Search for the cell housing the specified text and yield its (x, y) center coordinate. 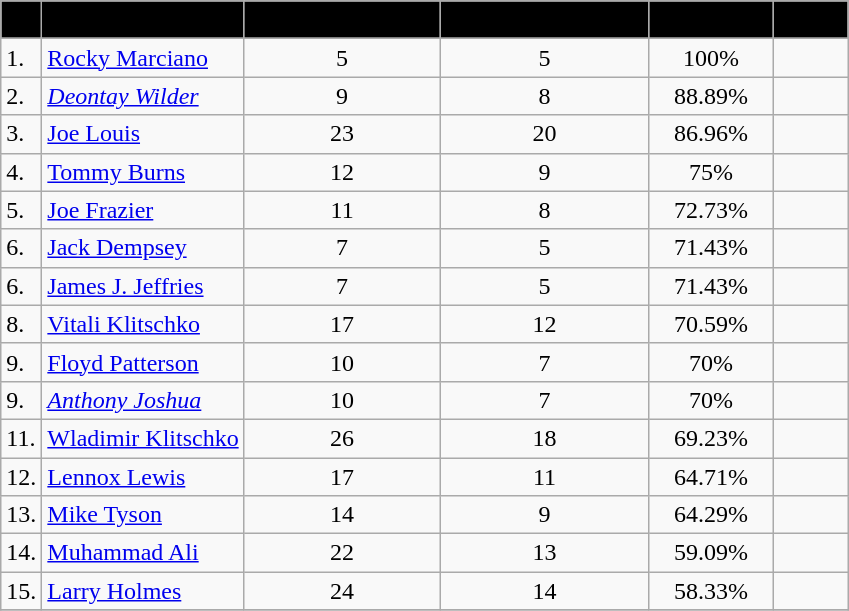
75% (711, 172)
Wladimir Klitschko (143, 438)
22 (342, 553)
59.09% (711, 553)
Deontay Wilder (143, 96)
88.89% (711, 96)
Lennox Lewis (143, 477)
Name (143, 20)
Anthony Joshua (143, 400)
13 (544, 553)
58.33% (711, 591)
3. (22, 134)
100% (711, 58)
Opponents fought (342, 20)
Tommy Burns (143, 172)
12. (22, 477)
Joe Louis (143, 134)
Floyd Patterson (143, 362)
69.23% (711, 438)
James J. Jeffries (143, 286)
1. (22, 58)
20 (544, 134)
Joe Frazier (143, 210)
Rocky Marciano (143, 58)
4. (22, 172)
86.96% (711, 134)
64.71% (711, 477)
64.29% (711, 515)
18 (544, 438)
5. (22, 210)
23 (342, 134)
14. (22, 553)
8. (22, 324)
70.59% (711, 324)
15. (22, 591)
Vitali Klitschko (143, 324)
13. (22, 515)
26 (342, 438)
Mike Tyson (143, 515)
72.73% (711, 210)
2. (22, 96)
11. (22, 438)
Jack Dempsey (143, 248)
Muhammad Ali (143, 553)
24 (342, 591)
Fights (810, 20)
Larry Holmes (143, 591)
Opponents stopped (544, 20)
Percentage (711, 20)
